Scan for the cell matching the given text and deliver its [x, y] coordinate at center. 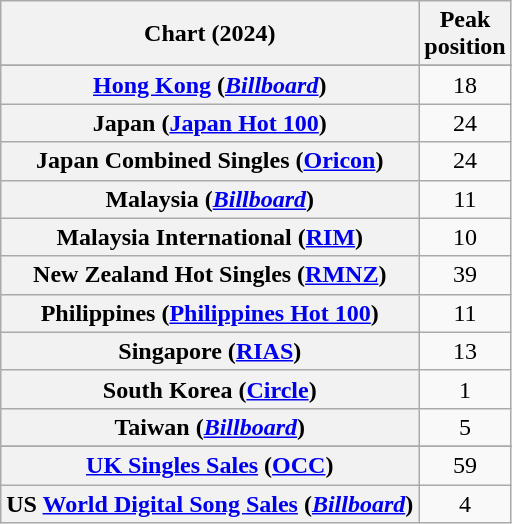
Singapore (RIAS) [210, 351]
59 [465, 465]
Peakposition [465, 34]
1 [465, 389]
4 [465, 503]
10 [465, 237]
18 [465, 85]
South Korea (Circle) [210, 389]
Taiwan (Billboard) [210, 427]
Japan (Japan Hot 100) [210, 123]
US World Digital Song Sales (Billboard) [210, 503]
Malaysia International (RIM) [210, 237]
Japan Combined Singles (Oricon) [210, 161]
Chart (2024) [210, 34]
13 [465, 351]
New Zealand Hot Singles (RMNZ) [210, 275]
Philippines (Philippines Hot 100) [210, 313]
Malaysia (Billboard) [210, 199]
5 [465, 427]
UK Singles Sales (OCC) [210, 465]
Hong Kong (Billboard) [210, 85]
39 [465, 275]
